Determine the (X, Y) coordinate at the center of the cell enclosing the given text.  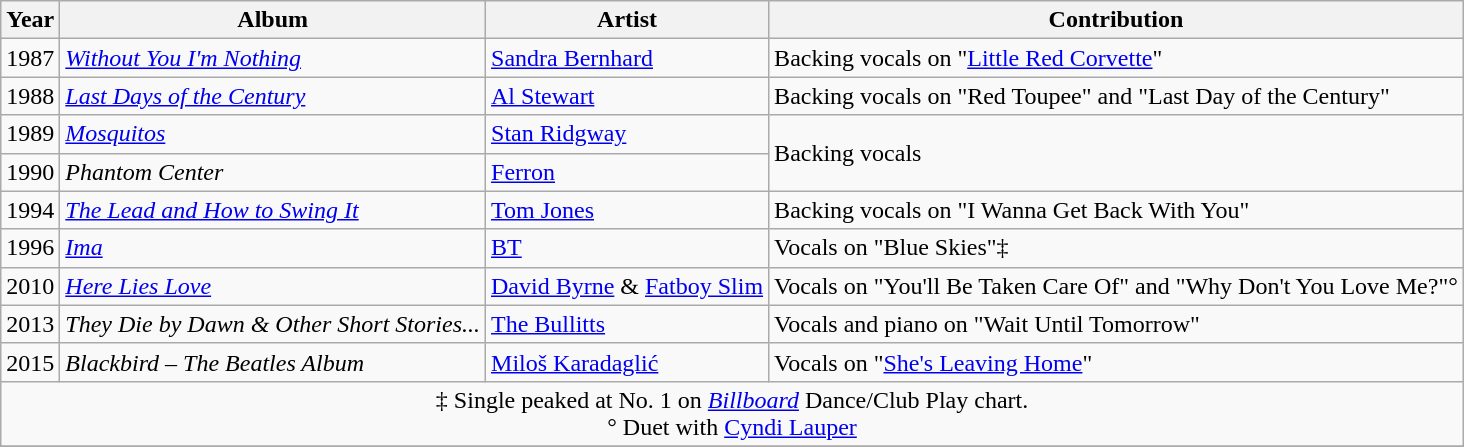
The Lead and How to Swing It (273, 210)
Vocals on "You'll Be Taken Care Of" and "Why Don't You Love Me?"° (1116, 286)
Sandra Bernhard (628, 58)
1990 (30, 172)
Here Lies Love (273, 286)
1996 (30, 248)
Tom Jones (628, 210)
Vocals and piano on "Wait Until Tomorrow" (1116, 324)
Year (30, 20)
Stan Ridgway (628, 134)
Backing vocals on "Red Toupee" and "Last Day of the Century" (1116, 96)
2015 (30, 362)
BT (628, 248)
Backing vocals on "I Wanna Get Back With You" (1116, 210)
2013 (30, 324)
2010 (30, 286)
Album (273, 20)
‡ Single peaked at No. 1 on Billboard Dance/Club Play chart.° Duet with Cyndi Lauper (732, 414)
They Die by Dawn & Other Short Stories... (273, 324)
The Bullitts (628, 324)
Phantom Center (273, 172)
Mosquitos (273, 134)
1987 (30, 58)
Vocals on "She's Leaving Home" (1116, 362)
Ima (273, 248)
Vocals on "Blue Skies"‡ (1116, 248)
Contribution (1116, 20)
Without You I'm Nothing (273, 58)
Blackbird – The Beatles Album (273, 362)
Al Stewart (628, 96)
Ferron (628, 172)
Backing vocals (1116, 153)
1989 (30, 134)
Last Days of the Century (273, 96)
1988 (30, 96)
Artist (628, 20)
1994 (30, 210)
Miloš Karadaglić (628, 362)
David Byrne & Fatboy Slim (628, 286)
Backing vocals on "Little Red Corvette" (1116, 58)
